Locate the cell with the specified text and output its (x, y) center coordinate. 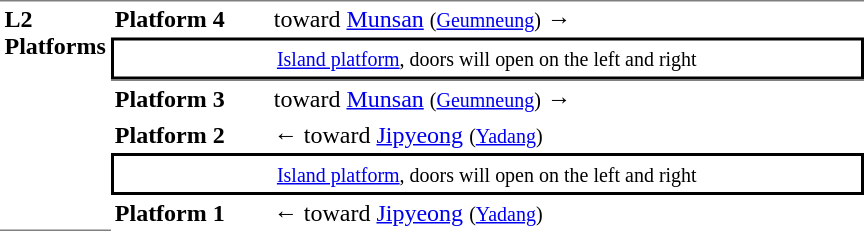
Platform 2 (190, 135)
Platform 3 (190, 99)
Platform 1 (190, 213)
L2Platforms (55, 116)
Platform 4 (190, 19)
